Pinpoint the cell where the given text exists, returning its [x, y] midpoint coordinate. 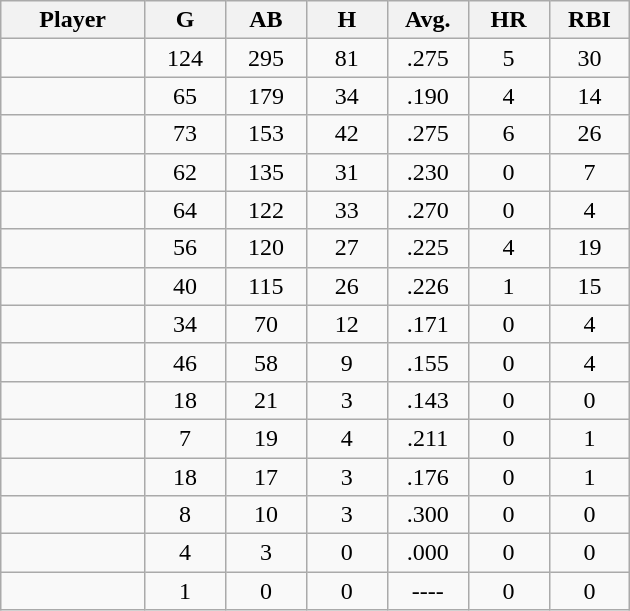
---- [428, 591]
H [346, 20]
33 [346, 210]
73 [186, 134]
14 [590, 96]
5 [508, 58]
70 [266, 324]
.211 [428, 438]
17 [266, 477]
64 [186, 210]
RBI [590, 20]
120 [266, 248]
179 [266, 96]
21 [266, 400]
30 [590, 58]
115 [266, 286]
42 [346, 134]
31 [346, 172]
122 [266, 210]
.000 [428, 553]
.176 [428, 477]
Player [73, 20]
.230 [428, 172]
81 [346, 58]
124 [186, 58]
.155 [428, 362]
HR [508, 20]
.226 [428, 286]
62 [186, 172]
9 [346, 362]
135 [266, 172]
AB [266, 20]
.225 [428, 248]
15 [590, 286]
.190 [428, 96]
153 [266, 134]
56 [186, 248]
27 [346, 248]
6 [508, 134]
58 [266, 362]
8 [186, 515]
.171 [428, 324]
Avg. [428, 20]
.143 [428, 400]
.270 [428, 210]
.300 [428, 515]
46 [186, 362]
G [186, 20]
12 [346, 324]
65 [186, 96]
40 [186, 286]
10 [266, 515]
295 [266, 58]
